Find where the given text appears and provide that cell's center as (x, y) coordinate. 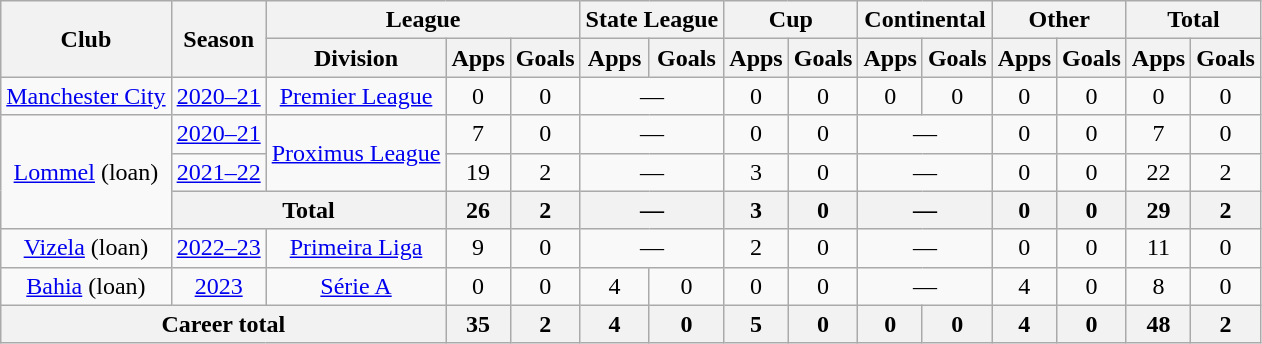
League (423, 20)
Bahia (loan) (86, 286)
Season (218, 39)
Other (1059, 20)
Manchester City (86, 96)
Career total (224, 324)
Division (356, 58)
2023 (218, 286)
8 (1158, 286)
Continental (925, 20)
Cup (791, 20)
Premier League (356, 96)
Club (86, 39)
19 (478, 172)
Proximus League (356, 153)
9 (478, 248)
26 (478, 210)
State League (652, 20)
Série A (356, 286)
Lommel (loan) (86, 172)
5 (756, 324)
29 (1158, 210)
Primeira Liga (356, 248)
2022–23 (218, 248)
48 (1158, 324)
Vizela (loan) (86, 248)
2021–22 (218, 172)
35 (478, 324)
22 (1158, 172)
11 (1158, 248)
